Locate the cell with the specified text and output its (x, y) center coordinate. 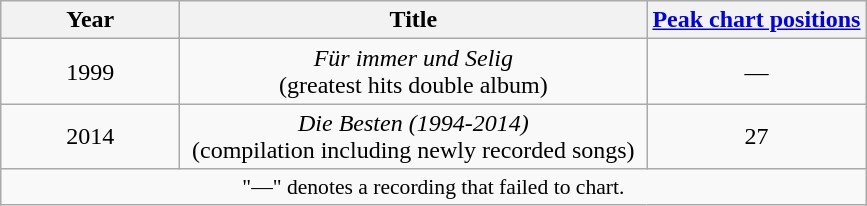
Die Besten (1994-2014)(compilation including newly recorded songs) (414, 136)
— (756, 72)
Für immer und Selig(greatest hits double album) (414, 72)
"—" denotes a recording that failed to chart. (434, 187)
27 (756, 136)
Year (90, 20)
2014 (90, 136)
Peak chart positions (756, 20)
Title (414, 20)
1999 (90, 72)
